Identify which cell holds the provided text, then report its (X, Y) central coordinate. 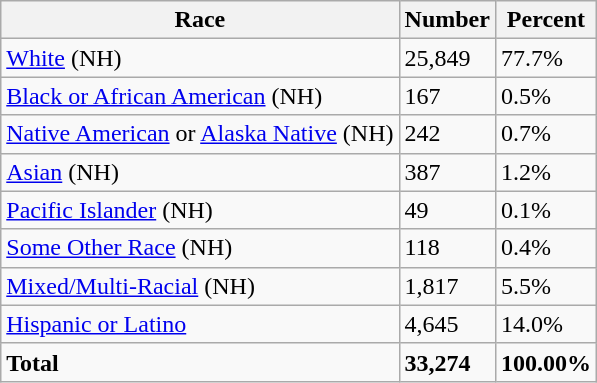
0.7% (546, 134)
White (NH) (200, 58)
Pacific Islander (NH) (200, 210)
Native American or Alaska Native (NH) (200, 134)
1.2% (546, 172)
Asian (NH) (200, 172)
Number (447, 20)
Hispanic or Latino (200, 324)
77.7% (546, 58)
100.00% (546, 362)
4,645 (447, 324)
49 (447, 210)
167 (447, 96)
Race (200, 20)
387 (447, 172)
1,817 (447, 286)
Some Other Race (NH) (200, 248)
5.5% (546, 286)
33,274 (447, 362)
0.4% (546, 248)
Mixed/Multi-Racial (NH) (200, 286)
Percent (546, 20)
118 (447, 248)
0.1% (546, 210)
14.0% (546, 324)
Black or African American (NH) (200, 96)
242 (447, 134)
0.5% (546, 96)
25,849 (447, 58)
Total (200, 362)
